Scan for the cell matching the given text and deliver its [X, Y] coordinate at center. 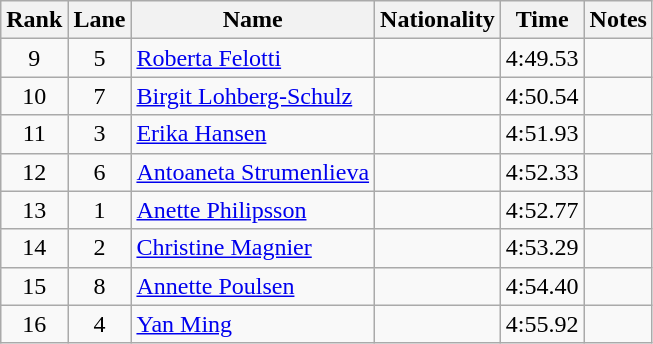
7 [100, 96]
2 [100, 248]
Name [253, 20]
15 [34, 286]
Birgit Lohberg-Schulz [253, 96]
5 [100, 58]
Anette Philipsson [253, 210]
Erika Hansen [253, 134]
Notes [618, 20]
12 [34, 172]
Rank [34, 20]
3 [100, 134]
Christine Magnier [253, 248]
9 [34, 58]
Nationality [438, 20]
4:49.53 [542, 58]
4:52.77 [542, 210]
4:55.92 [542, 324]
Lane [100, 20]
1 [100, 210]
14 [34, 248]
13 [34, 210]
4:54.40 [542, 286]
4:50.54 [542, 96]
Annette Poulsen [253, 286]
8 [100, 286]
4:53.29 [542, 248]
4 [100, 324]
Roberta Felotti [253, 58]
Antoaneta Strumenlieva [253, 172]
Yan Ming [253, 324]
Time [542, 20]
16 [34, 324]
6 [100, 172]
10 [34, 96]
4:51.93 [542, 134]
4:52.33 [542, 172]
11 [34, 134]
